Search for the cell housing the specified text and yield its [x, y] center coordinate. 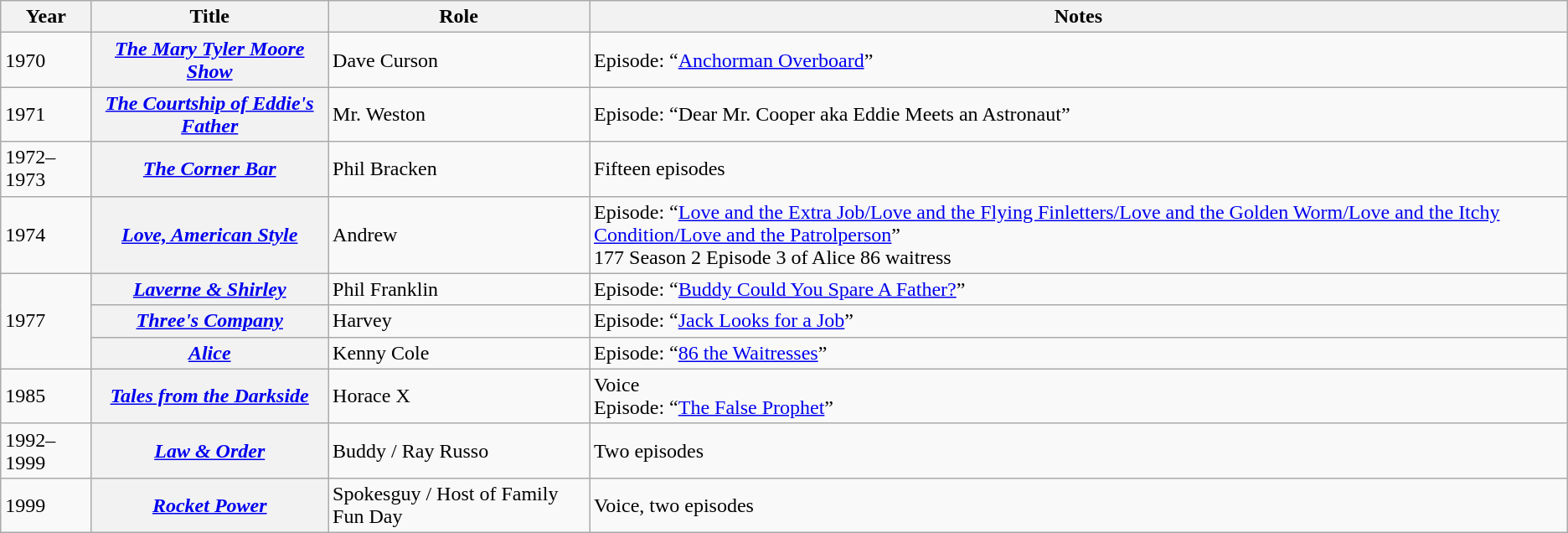
Episode: “Buddy Could You Spare A Father?” [1079, 289]
1977 [46, 321]
Episode: “Jack Looks for a Job” [1079, 321]
Three's Company [209, 321]
The Corner Bar [209, 169]
1974 [46, 235]
Tales from the Darkside [209, 396]
Notes [1079, 17]
Title [209, 17]
Buddy / Ray Russo [459, 451]
Alice [209, 353]
1999 [46, 505]
The Courtship of Eddie's Father [209, 114]
Fifteen episodes [1079, 169]
Episode: “Dear Mr. Cooper aka Eddie Meets an Astronaut” [1079, 114]
Voice, two episodes [1079, 505]
Love, American Style [209, 235]
Laverne & Shirley [209, 289]
1971 [46, 114]
Two episodes [1079, 451]
Spokesguy / Host of Family Fun Day [459, 505]
VoiceEpisode: “The False Prophet” [1079, 396]
Year [46, 17]
The Mary Tyler Moore Show [209, 60]
Episode: “Anchorman Overboard” [1079, 60]
1985 [46, 396]
Mr. Weston [459, 114]
Role [459, 17]
1992–1999 [46, 451]
Phil Bracken [459, 169]
Kenny Cole [459, 353]
Episode: “86 the Waitresses” [1079, 353]
Phil Franklin [459, 289]
Andrew [459, 235]
1972–1973 [46, 169]
Harvey [459, 321]
1970 [46, 60]
Law & Order [209, 451]
Dave Curson [459, 60]
Horace X [459, 396]
Rocket Power [209, 505]
